Identify which cell holds the provided text, then report its [x, y] central coordinate. 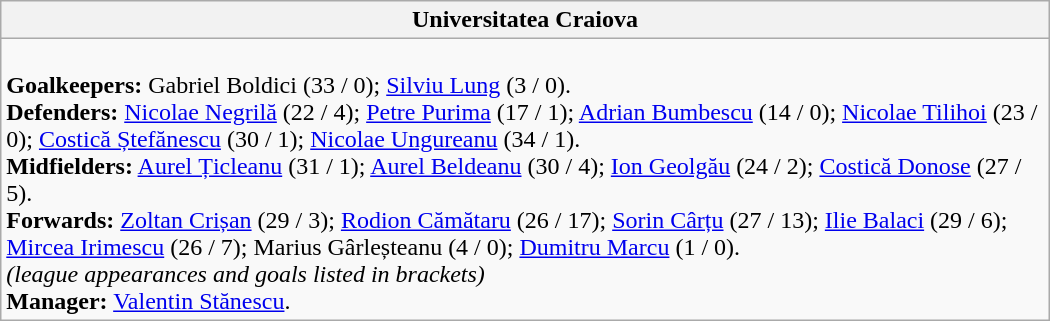
Universitatea Craiova [525, 20]
